Pinpoint the cell where the given text exists, returning its [X, Y] midpoint coordinate. 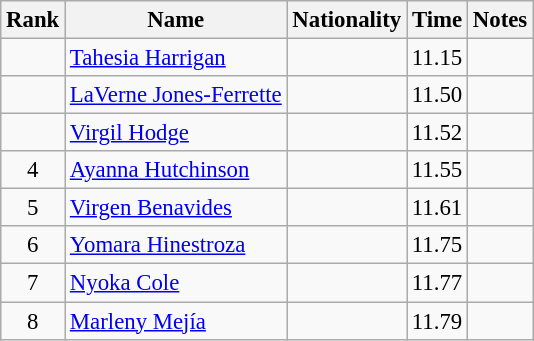
Virgil Hodge [176, 133]
LaVerne Jones-Ferrette [176, 95]
6 [33, 245]
Marleny Mejía [176, 321]
Time [436, 20]
4 [33, 170]
11.77 [436, 283]
5 [33, 208]
11.15 [436, 58]
Yomara Hinestroza [176, 245]
11.75 [436, 245]
Notes [500, 20]
11.79 [436, 321]
7 [33, 283]
11.50 [436, 95]
Rank [33, 20]
Ayanna Hutchinson [176, 170]
Virgen Benavides [176, 208]
Nationality [346, 20]
Nyoka Cole [176, 283]
Tahesia Harrigan [176, 58]
11.52 [436, 133]
Name [176, 20]
11.55 [436, 170]
8 [33, 321]
11.61 [436, 208]
